Locate the cell with the specified text and output its (X, Y) center coordinate. 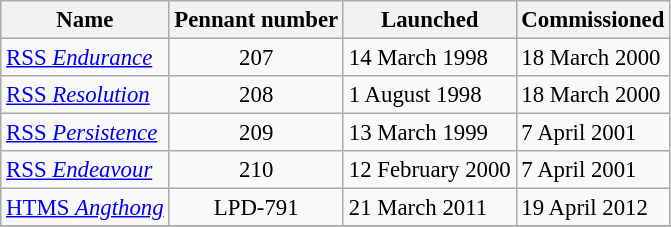
210 (256, 170)
1 August 1998 (430, 95)
12 February 2000 (430, 170)
RSS Endeavour (85, 170)
Commissioned (593, 20)
HTMS Angthong (85, 208)
207 (256, 58)
RSS Resolution (85, 95)
Pennant number (256, 20)
21 March 2011 (430, 208)
RSS Endurance (85, 58)
14 March 1998 (430, 58)
Name (85, 20)
208 (256, 95)
19 April 2012 (593, 208)
RSS Persistence (85, 133)
13 March 1999 (430, 133)
Launched (430, 20)
209 (256, 133)
LPD-791 (256, 208)
